From the cell containing the given text, extract its center point as [X, Y] coordinate. 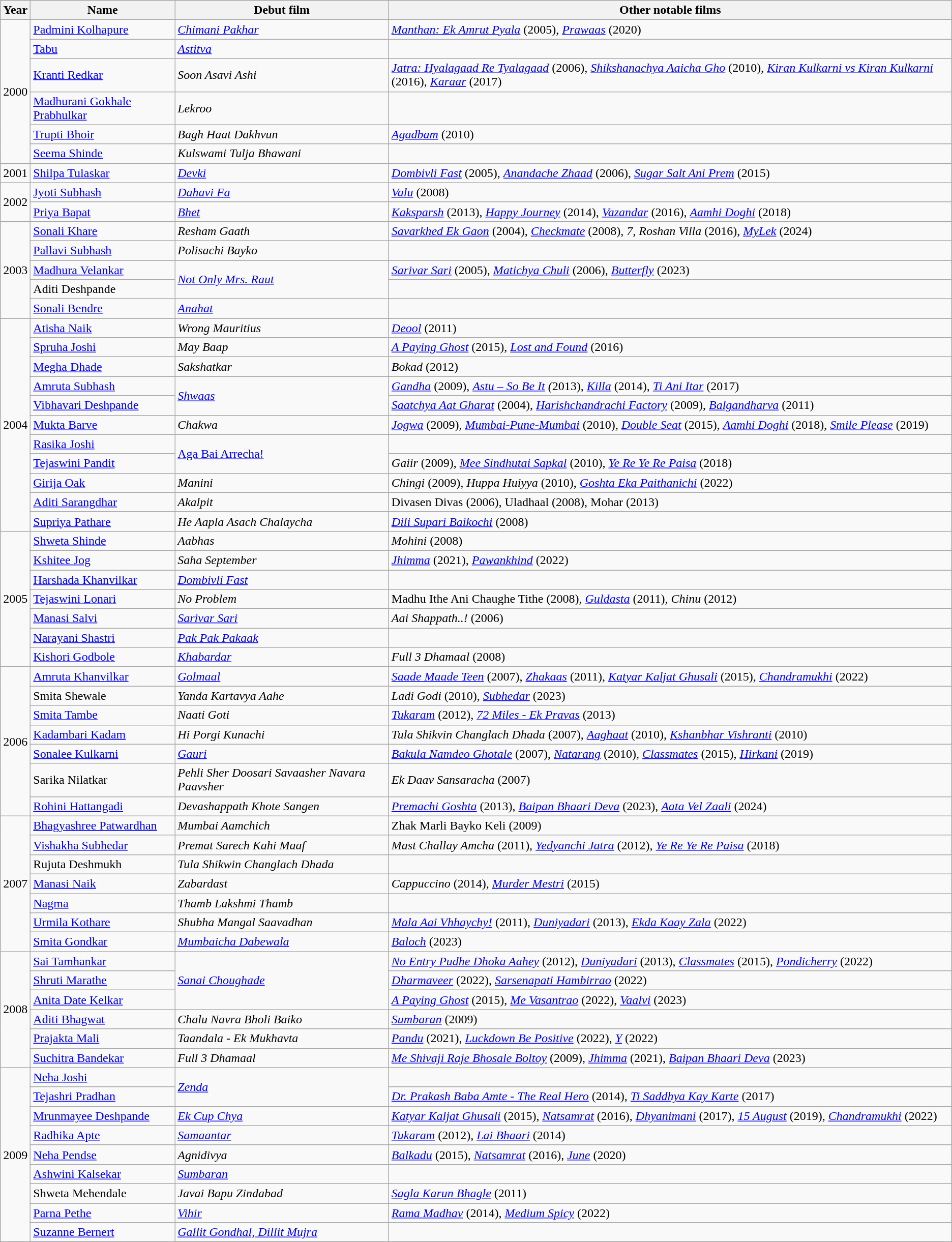
No Entry Pudhe Dhoka Aahey (2012), Duniyadari (2013), Classmates (2015), Pondicherry (2022) [670, 961]
Aditi Deshpande [103, 289]
Neha Joshi [103, 1077]
Gaiir (2009), Mee Sindhutai Sapkal (2010), Ye Re Ye Re Paisa (2018) [670, 463]
Padmini Kolhapure [103, 29]
Agadbam (2010) [670, 134]
Ladi Godi (2010), Subhedar (2023) [670, 696]
Sumbaran [282, 1174]
Sonalee Kulkarni [103, 754]
Resham Gaath [282, 231]
Vibhavari Deshpande [103, 405]
2002 [15, 202]
Gandha (2009), Astu – So Be It (2013), Killa (2014), Ti Ani Itar (2017) [670, 386]
Shruti Marathe [103, 981]
Naati Goti [282, 715]
Madhura Velankar [103, 270]
Polisachi Bayko [282, 250]
Mohini (2008) [670, 541]
Valu (2008) [670, 192]
Premat Sarech Kahi Maaf [282, 845]
Pallavi Subhash [103, 250]
Dili Supari Baikochi (2008) [670, 521]
Taandala - Ek Mukhavta [282, 1039]
Saatchya Aat Gharat (2004), Harishchandrachi Factory (2009), Balgandharva (2011) [670, 405]
Khabardar [282, 657]
Sagla Karun Bhagle (2011) [670, 1193]
Girija Oak [103, 483]
Name [103, 10]
Devki [282, 173]
Mala Aai Vhhaychy! (2011), Duniyadari (2013), Ekda Kaay Zala (2022) [670, 923]
Gallit Gondhal, Dillit Mujra [282, 1232]
Sonali Bendre [103, 309]
Divasen Divas (2006), Uladhaal (2008), Mohar (2013) [670, 502]
Parna Pethe [103, 1213]
Shwaas [282, 396]
Smita Shewale [103, 696]
Chakwa [282, 425]
Suzanne Bernert [103, 1232]
Bhagyashree Patwardhan [103, 825]
Vihir [282, 1213]
Zhak Marli Bayko Keli (2009) [670, 825]
Smita Tambe [103, 715]
Dombivli Fast [282, 579]
Madhu Ithe Ani Chaughe Tithe (2008), Guldasta (2011), Chinu (2012) [670, 599]
2006 [15, 742]
Sai Tamhankar [103, 961]
Nagma [103, 903]
Sakshatkar [282, 367]
2009 [15, 1155]
Manasi Salvi [103, 618]
Pandu (2021), Luckdown Be Positive (2022), Y (2022) [670, 1039]
Aga Bai Arrecha! [282, 454]
Suchitra Bandekar [103, 1058]
Tula Shikwin Changlach Dhada [282, 864]
2005 [15, 599]
Soon Asavi Ashi [282, 75]
Tejashri Pradhan [103, 1097]
Agnidivya [282, 1155]
Lekroo [282, 108]
Other notable films [670, 10]
Shubha Mangal Saavadhan [282, 923]
Wrong Mauritius [282, 328]
2000 [15, 92]
Pak Pak Pakaak [282, 638]
No Problem [282, 599]
Devashappath Khote Sangen [282, 806]
Sanai Choughade [282, 981]
Bokad (2012) [670, 367]
Samaantar [282, 1135]
2007 [15, 883]
Dr. Prakash Baba Amte - The Real Hero (2014), Ti Saddhya Kay Karte (2017) [670, 1097]
Hi Porgi Kunachi [282, 734]
Pehli Sher Doosari Savaasher Navara Paavsher [282, 780]
Jogwa (2009), Mumbai-Pune-Mumbai (2010), Double Seat (2015), Aamhi Doghi (2018), Smile Please (2019) [670, 425]
Mrunmayee Deshpande [103, 1116]
Rama Madhav (2014), Medium Spicy (2022) [670, 1213]
Saade Maade Teen (2007), Zhakaas (2011), Katyar Kaljat Ghusali (2015), Chandramukhi (2022) [670, 676]
Tejaswini Pandit [103, 463]
Ashwini Kalsekar [103, 1174]
Bagh Haat Dakhvun [282, 134]
Kshitee Jog [103, 560]
Sumbaran (2009) [670, 1019]
Mumbaicha Dabewala [282, 942]
Urmila Kothare [103, 923]
Anita Date Kelkar [103, 1000]
Kishori Godbole [103, 657]
2003 [15, 270]
Balkadu (2015), Natsamrat (2016), June (2020) [670, 1155]
Mukta Barve [103, 425]
Narayani Shastri [103, 638]
Harshada Khanvilkar [103, 579]
Shweta Shinde [103, 541]
Anahat [282, 309]
Thamb Lakshmi Thamb [282, 903]
Tejaswini Lonari [103, 599]
Jyoti Subhash [103, 192]
Baloch (2023) [670, 942]
Ek Daav Sansaracha (2007) [670, 780]
Dahavi Fa [282, 192]
Chalu Navra Bholi Baiko [282, 1019]
Aai Shappath..! (2006) [670, 618]
Mumbai Aamchich [282, 825]
Kaksparsh (2013), Happy Journey (2014), Vazandar (2016), Aamhi Doghi (2018) [670, 212]
Tabu [103, 49]
Shilpa Tulaskar [103, 173]
Rujuta Deshmukh [103, 864]
Bhet [282, 212]
Akalpit [282, 502]
Yanda Kartavya Aahe [282, 696]
Tukaram (2012), Lai Bhaari (2014) [670, 1135]
Sarika Nilatkar [103, 780]
Savarkhed Ek Gaon (2004), Checkmate (2008), 7, Roshan Villa (2016), MyLek (2024) [670, 231]
Golmaal [282, 676]
2004 [15, 425]
Rohini Hattangadi [103, 806]
A Paying Ghost (2015), Lost and Found (2016) [670, 347]
Bakula Namdeo Ghotale (2007), Natarang (2010), Classmates (2015), Hirkani (2019) [670, 754]
Jhimma (2021), Pawankhind (2022) [670, 560]
Chimani Pakhar [282, 29]
Prajakta Mali [103, 1039]
Saha September [282, 560]
Zabardast [282, 883]
Chingi (2009), Huppa Huiyya (2010), Goshta Eka Paithanichi (2022) [670, 483]
Seema Shinde [103, 154]
2001 [15, 173]
A Paying Ghost (2015), Me Vasantrao (2022), Vaalvi (2023) [670, 1000]
Atisha Naik [103, 328]
Kulswami Tulja Bhawani [282, 154]
Astitva [282, 49]
Aditi Bhagwat [103, 1019]
Tukaram (2012), 72 Miles - Ek Pravas (2013) [670, 715]
Dharmaveer (2022), Sarsenapati Hambirrao (2022) [670, 981]
Cappuccino (2014), Murder Mestri (2015) [670, 883]
Premachi Goshta (2013), Baipan Bhaari Deva (2023), Aata Vel Zaali (2024) [670, 806]
Manasi Naik [103, 883]
He Aapla Asach Chalaycha [282, 521]
Full 3 Dhamaal [282, 1058]
Kranti Redkar [103, 75]
Manthan: Ek Amrut Pyala (2005), Prawaas (2020) [670, 29]
Jatra: Hyalagaad Re Tyalagaad (2006), Shikshanachya Aaicha Gho (2010), Kiran Kulkarni vs Kiran Kulkarni (2016), Karaar (2017) [670, 75]
Ek Cup Chya [282, 1116]
Me Shivaji Raje Bhosale Boltoy (2009), Jhimma (2021), Baipan Bhaari Deva (2023) [670, 1058]
Trupti Bhoir [103, 134]
Full 3 Dhamaal (2008) [670, 657]
Sonali Khare [103, 231]
Deool (2011) [670, 328]
Zenda [282, 1087]
Amruta Khanvilkar [103, 676]
Radhika Apte [103, 1135]
May Baap [282, 347]
Priya Bapat [103, 212]
Tula Shikvin Changlach Dhada (2007), Aaghaat (2010), Kshanbhar Vishranti (2010) [670, 734]
Katyar Kaljat Ghusali (2015), Natsamrat (2016), Dhyanimani (2017), 15 August (2019), Chandramukhi (2022) [670, 1116]
Vishakha Subhedar [103, 845]
Supriya Pathare [103, 521]
Kadambari Kadam [103, 734]
Sarivar Sari [282, 618]
Megha Dhade [103, 367]
Aabhas [282, 541]
Rasika Joshi [103, 444]
Debut film [282, 10]
Shweta Mehendale [103, 1193]
Neha Pendse [103, 1155]
Smita Gondkar [103, 942]
Mast Challay Amcha (2011), Yedyanchi Jatra (2012), Ye Re Ye Re Paisa (2018) [670, 845]
Aditi Sarangdhar [103, 502]
Manini [282, 483]
2008 [15, 1010]
Spruha Joshi [103, 347]
Amruta Subhash [103, 386]
Year [15, 10]
Sarivar Sari (2005), Matichya Chuli (2006), Butterfly (2023) [670, 270]
Not Only Mrs. Raut [282, 280]
Gauri [282, 754]
Javai Bapu Zindabad [282, 1193]
Madhurani Gokhale Prabhulkar [103, 108]
Dombivli Fast (2005), Anandache Zhaad (2006), Sugar Salt Ani Prem (2015) [670, 173]
